For the text-containing cell, return its midpoint in [X, Y] coordinate format. 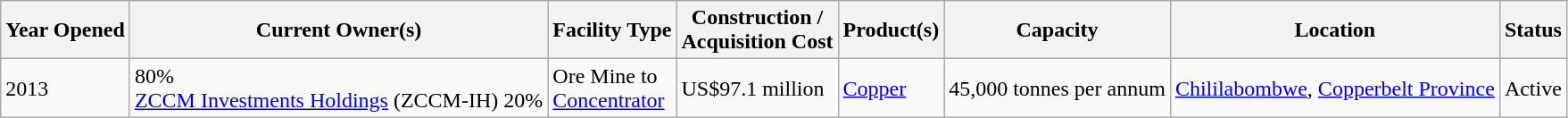
45,000 tonnes per annum [1058, 88]
Product(s) [891, 30]
Chililabombwe, Copperbelt Province [1335, 88]
Active [1533, 88]
Construction /Acquisition Cost [757, 30]
Year Opened [66, 30]
Status [1533, 30]
80%ZCCM Investments Holdings (ZCCM-IH) 20% [338, 88]
US$97.1 million [757, 88]
Ore Mine toConcentrator [612, 88]
2013 [66, 88]
Facility Type [612, 30]
Copper [891, 88]
Current Owner(s) [338, 30]
Capacity [1058, 30]
Location [1335, 30]
